From the cell containing the given text, extract its center point as (x, y) coordinate. 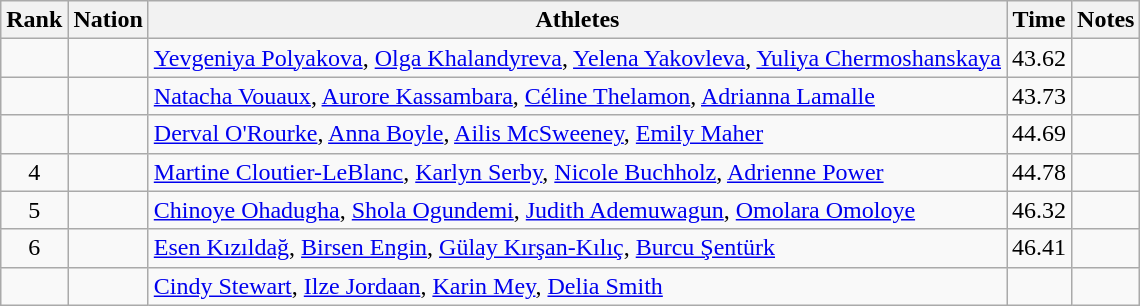
Rank (34, 20)
Yevgeniya Polyakova, Olga Khalandyreva, Yelena Yakovleva, Yuliya Chermoshanskaya (577, 58)
Martine Cloutier-LeBlanc, Karlyn Serby, Nicole Buchholz, Adrienne Power (577, 172)
Esen Kızıldağ, Birsen Engin, Gülay Kırşan-Kılıç, Burcu Şentürk (577, 248)
46.32 (1040, 210)
Chinoye Ohadugha, Shola Ogundemi, Judith Ademuwagun, Omolara Omoloye (577, 210)
Natacha Vouaux, Aurore Kassambara, Céline Thelamon, Adrianna Lamalle (577, 96)
6 (34, 248)
46.41 (1040, 248)
44.69 (1040, 134)
Nation (108, 20)
Athletes (577, 20)
43.73 (1040, 96)
4 (34, 172)
Notes (1106, 20)
Cindy Stewart, Ilze Jordaan, Karin Mey, Delia Smith (577, 286)
43.62 (1040, 58)
44.78 (1040, 172)
Derval O'Rourke, Anna Boyle, Ailis McSweeney, Emily Maher (577, 134)
5 (34, 210)
Time (1040, 20)
